For the text-containing cell, return its midpoint in (X, Y) coordinate format. 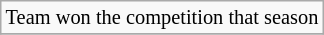
Team won the competition that season (162, 17)
